Extract the (x, y) coordinate from the center of the cell holding the provided text.  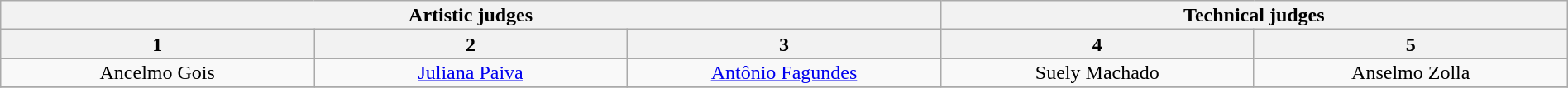
3 (784, 44)
Ancelmo Gois (157, 72)
Artistic judges (471, 15)
Suely Machado (1097, 72)
Juliana Paiva (471, 72)
2 (471, 44)
4 (1097, 44)
5 (1411, 44)
Technical judges (1254, 15)
Anselmo Zolla (1411, 72)
Antônio Fagundes (784, 72)
1 (157, 44)
